Determine the (x, y) coordinate at the center of the cell enclosing the given text.  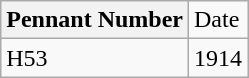
1914 (218, 58)
Pennant Number (95, 20)
H53 (95, 58)
Date (218, 20)
